Extract the [x, y] coordinate from the center of the cell holding the provided text.  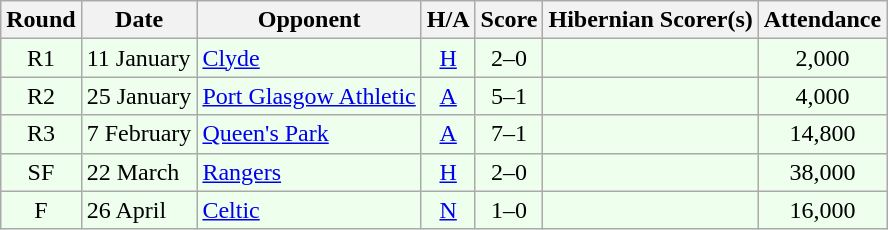
5–1 [509, 96]
Attendance [822, 20]
H/A [448, 20]
16,000 [822, 210]
26 April [139, 210]
F [41, 210]
R2 [41, 96]
7–1 [509, 134]
Opponent [309, 20]
R1 [41, 58]
7 February [139, 134]
Clyde [309, 58]
Round [41, 20]
38,000 [822, 172]
22 March [139, 172]
1–0 [509, 210]
N [448, 210]
14,800 [822, 134]
SF [41, 172]
Celtic [309, 210]
2,000 [822, 58]
Queen's Park [309, 134]
11 January [139, 58]
Date [139, 20]
Rangers [309, 172]
4,000 [822, 96]
Port Glasgow Athletic [309, 96]
Score [509, 20]
25 January [139, 96]
R3 [41, 134]
Hibernian Scorer(s) [650, 20]
